Determine the (X, Y) coordinate at the center of the cell enclosing the given text.  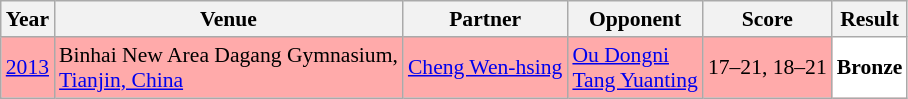
Partner (485, 19)
Opponent (635, 19)
Ou Dongni Tang Yuanting (635, 68)
Cheng Wen-hsing (485, 68)
Bronze (870, 68)
Year (28, 19)
Binhai New Area Dagang Gymnasium,Tianjin, China (228, 68)
Score (768, 19)
Venue (228, 19)
2013 (28, 68)
17–21, 18–21 (768, 68)
Result (870, 19)
